For the text-containing cell, return its midpoint in [X, Y] coordinate format. 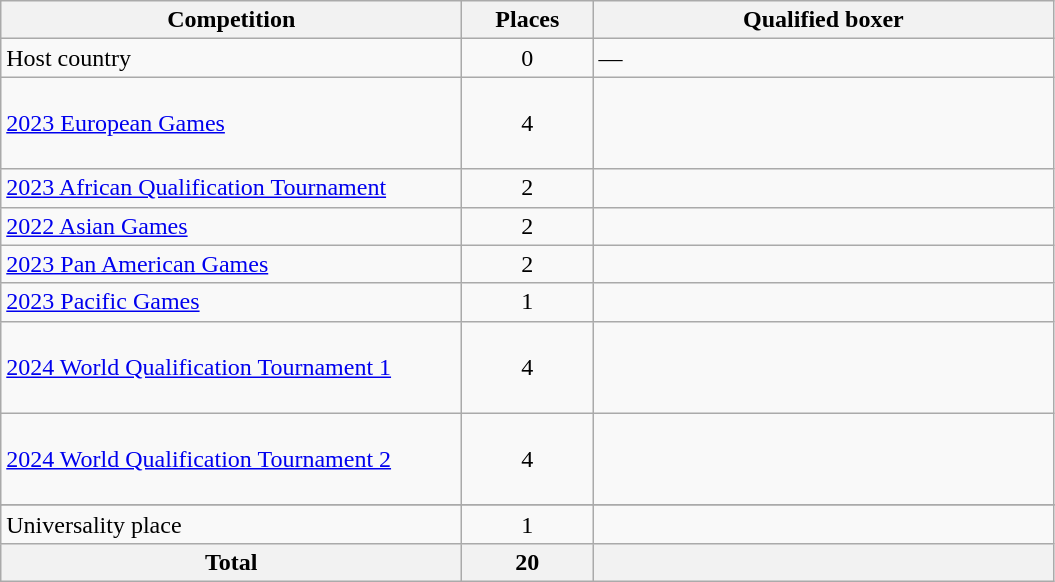
2023 African Qualification Tournament [232, 188]
2023 Pacific Games [232, 302]
Qualified boxer [824, 20]
Places [528, 20]
Host country [232, 58]
20 [528, 562]
0 [528, 58]
2024 World Qualification Tournament 2 [232, 459]
Total [232, 562]
2022 Asian Games [232, 226]
Universality place [232, 524]
2024 World Qualification Tournament 1 [232, 367]
Competition [232, 20]
2023 European Games [232, 123]
2023 Pan American Games [232, 264]
— [824, 58]
